Scan for the cell matching the given text and deliver its (X, Y) coordinate at center. 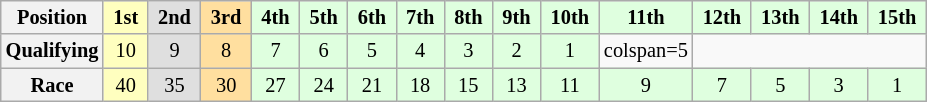
35 (174, 85)
7th (420, 17)
5th (324, 17)
15 (468, 85)
11th (646, 17)
21 (372, 85)
13 (516, 85)
11 (570, 85)
Qualifying (52, 51)
8th (468, 17)
6th (372, 17)
4 (420, 51)
14th (839, 17)
colspan=5 (646, 51)
13th (780, 17)
3rd (226, 17)
Race (52, 85)
Position (52, 17)
15th (897, 17)
27 (275, 85)
1st (126, 17)
10th (570, 17)
4th (275, 17)
2 (516, 51)
8 (226, 51)
10 (126, 51)
9th (516, 17)
40 (126, 85)
2nd (174, 17)
24 (324, 85)
12th (722, 17)
6 (324, 51)
30 (226, 85)
18 (420, 85)
